Find where the given text appears and provide that cell's center as (x, y) coordinate. 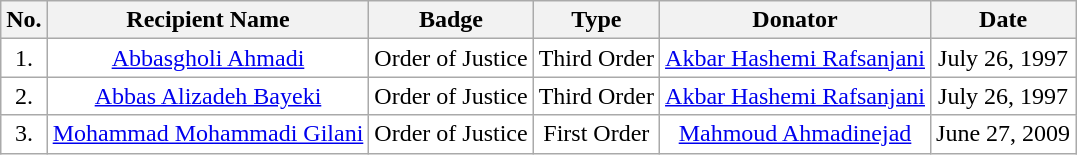
First Order (596, 134)
1. (24, 58)
Mohammad Mohammadi Gilani (208, 134)
Donator (796, 20)
Recipient Name (208, 20)
Abbas Alizadeh Bayeki (208, 96)
June 27, 2009 (1004, 134)
Abbasgholi Ahmadi (208, 58)
2. (24, 96)
Badge (451, 20)
3. (24, 134)
Date (1004, 20)
Type (596, 20)
Mahmoud Ahmadinejad (796, 134)
No. (24, 20)
